Detect which cell encompasses the target text, then output its [x, y] center coordinate. 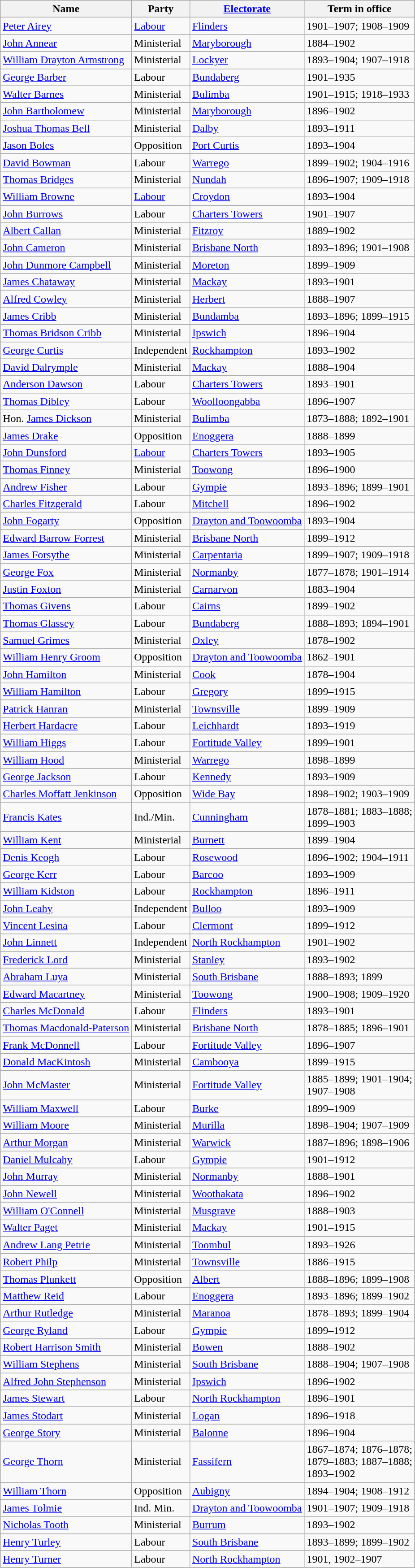
1893–1911 [359, 128]
Cairns [247, 606]
James Drake [66, 435]
Port Curtis [247, 145]
1898–1904; 1907–1909 [359, 1125]
John Leahy [66, 908]
William Hamilton [66, 691]
1899–1902; 1904–1916 [359, 162]
John Hamilton [66, 674]
Name [66, 9]
1896–1918 [359, 1416]
Barcoo [247, 874]
1893–1919 [359, 725]
William Hood [66, 760]
Bulloo [247, 908]
Andrew Fisher [66, 486]
Robert Harrison Smith [66, 1347]
Thomas Glassey [66, 623]
Alfred John Stephenson [66, 1381]
1899–1901 [359, 743]
Thomas Macdonald-Paterson [66, 1028]
1901–1915 [359, 1228]
1888–1893; 1894–1901 [359, 623]
1885–1899; 1901–1904;1907–1908 [359, 1085]
William Drayton Armstrong [66, 60]
James Stodart [66, 1416]
Henry Turner [66, 1559]
William Stephens [66, 1364]
1893–1905 [359, 452]
1901–1902 [359, 943]
1877–1878; 1901–1914 [359, 572]
Joshua Thomas Bell [66, 128]
James Stewart [66, 1399]
George Thorn [66, 1462]
Carpentaria [247, 555]
1888–1902 [359, 1347]
David Dalrymple [66, 367]
Matthew Reid [66, 1296]
Justin Foxton [66, 589]
William Thorn [66, 1491]
William Higgs [66, 743]
1878–1904 [359, 674]
William Moore [66, 1125]
Anderson Dawson [66, 384]
Aubigny [247, 1491]
John Burrows [66, 214]
James Chataway [66, 282]
1873–1888; 1892–1901 [359, 418]
Toombul [247, 1245]
Jason Boles [66, 145]
1883–1904 [359, 589]
John Newell [66, 1194]
George Jackson [66, 777]
Carnarvon [247, 589]
1896–1902; 1904–1911 [359, 857]
William Kidston [66, 891]
Woolloongabba [247, 401]
1893–1904; 1907–1918 [359, 60]
Mitchell [247, 504]
Bowen [247, 1347]
William O'Connell [66, 1211]
Dalby [247, 128]
Clermont [247, 925]
Cambooya [247, 1062]
1862–1901 [359, 657]
John Bartholomew [66, 111]
Nicholas Tooth [66, 1525]
Herbert Hardacre [66, 725]
Leichhardt [247, 725]
Samuel Grimes [66, 640]
John Dunsford [66, 452]
Edward Macartney [66, 994]
James Tolmie [66, 1508]
1878–1902 [359, 640]
1899–1902 [359, 606]
1901–1907 [359, 214]
Arthur Rutledge [66, 1313]
Frank McDonnell [66, 1045]
Albert Callan [66, 231]
Gregory [247, 691]
George Curtis [66, 350]
Thomas Bridson Cribb [66, 333]
1893–1896; 1899–1901 [359, 486]
1888–1901 [359, 1177]
Francis Kates [66, 817]
1896–1907; 1909–1918 [359, 179]
Thomas Givens [66, 606]
1888–1899 [359, 435]
1888–1907 [359, 299]
Thomas Finney [66, 469]
Thomas Bridges [66, 179]
Term in office [359, 9]
Musgrave [247, 1211]
Charles McDonald [66, 1011]
William Browne [66, 196]
Balonne [247, 1433]
1901–1915; 1918–1933 [359, 94]
1889–1902 [359, 231]
George Kerr [66, 874]
James Cribb [66, 316]
James Forsythe [66, 555]
Thomas Plunkett [66, 1279]
1898–1902; 1903–1909 [359, 794]
John Fogarty [66, 521]
Herbert [247, 299]
Ind./Min. [161, 817]
1888–1896; 1899–1908 [359, 1279]
Daniel Mulcahy [66, 1160]
1887–1896; 1898–1906 [359, 1142]
1888–1904; 1907–1908 [359, 1364]
1884–1902 [359, 43]
1900–1908; 1909–1920 [359, 994]
Fitzroy [247, 231]
Nundah [247, 179]
1896–1911 [359, 891]
George Ryland [66, 1330]
1898–1899 [359, 760]
John Annear [66, 43]
Frederick Lord [66, 960]
John Murray [66, 1177]
George Barber [66, 77]
Robert Philp [66, 1262]
1878–1893; 1899–1904 [359, 1313]
1901–1907; 1908–1909 [359, 26]
George Story [66, 1433]
1893–1926 [359, 1245]
Edward Barrow Forrest [66, 538]
Bundamba [247, 316]
Cook [247, 674]
1893–1896; 1899–1902 [359, 1296]
1893–1896; 1899–1915 [359, 316]
Charles Fitzgerald [66, 504]
Burrum [247, 1525]
Patrick Hanran [66, 708]
Kennedy [247, 777]
Hon. James Dickson [66, 418]
George Fox [66, 572]
William Kent [66, 840]
John McMaster [66, 1085]
Henry Turley [66, 1542]
Electorate [247, 9]
Abraham Luya [66, 977]
John Linnett [66, 943]
1878–1885; 1896–1901 [359, 1028]
1867–1874; 1876–1878;1879–1883; 1887–1888;1893–1902 [359, 1462]
Thomas Dibley [66, 401]
Maranoa [247, 1313]
William Henry Groom [66, 657]
1901–1935 [359, 77]
Ind. Min. [161, 1508]
1894–1904; 1908–1912 [359, 1491]
1893–1899; 1899–1902 [359, 1542]
Donald MacKintosh [66, 1062]
1899–1904 [359, 840]
Andrew Lang Petrie [66, 1245]
Walter Paget [66, 1228]
Charles Moffatt Jenkinson [66, 794]
Party [161, 9]
1893–1896; 1901–1908 [359, 248]
Arthur Morgan [66, 1142]
Walter Barnes [66, 94]
David Bowman [66, 162]
1888–1904 [359, 367]
Woothakata [247, 1194]
Burke [247, 1108]
Warwick [247, 1142]
Lockyer [247, 60]
Rosewood [247, 857]
1901–1912 [359, 1160]
1878–1881; 1883–1888;1899–1903 [359, 817]
Wide Bay [247, 794]
1896–1901 [359, 1399]
John Cameron [66, 248]
Vincent Lesina [66, 925]
1888–1903 [359, 1211]
1901–1907; 1909–1918 [359, 1508]
Moreton [247, 265]
1896–1900 [359, 469]
Logan [247, 1416]
Fassifern [247, 1462]
Croydon [247, 196]
1888–1893; 1899 [359, 977]
Denis Keogh [66, 857]
John Dunmore Campbell [66, 265]
Oxley [247, 640]
Burnett [247, 840]
1901, 1902–1907 [359, 1559]
1886–1915 [359, 1262]
Stanley [247, 960]
Peter Airey [66, 26]
Cunningham [247, 817]
William Maxwell [66, 1108]
Alfred Cowley [66, 299]
1899–1907; 1909–1918 [359, 555]
Murilla [247, 1125]
Albert [247, 1279]
